Locate the cell with the specified text and output its (X, Y) center coordinate. 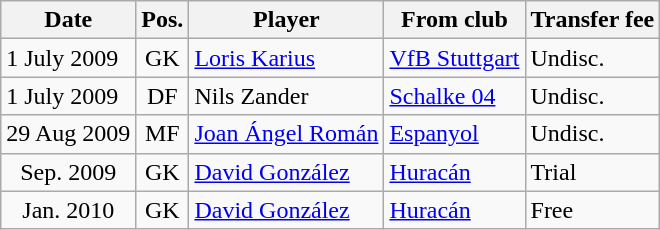
Joan Ángel Román (286, 134)
From club (454, 20)
MF (162, 134)
Sep. 2009 (68, 172)
Jan. 2010 (68, 210)
VfB Stuttgart (454, 58)
Player (286, 20)
Schalke 04 (454, 96)
Nils Zander (286, 96)
Date (68, 20)
DF (162, 96)
Espanyol (454, 134)
29 Aug 2009 (68, 134)
Loris Karius (286, 58)
Trial (592, 172)
Pos. (162, 20)
Transfer fee (592, 20)
Free (592, 210)
